Find where the given text appears and provide that cell's center as [x, y] coordinate. 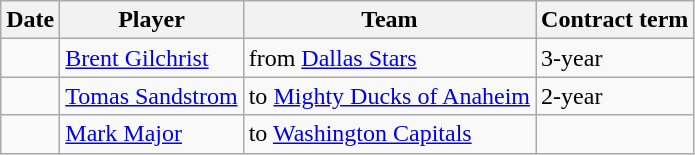
2-year [615, 96]
to Washington Capitals [389, 134]
Tomas Sandstrom [152, 96]
to Mighty Ducks of Anaheim [389, 96]
Player [152, 20]
Contract term [615, 20]
Brent Gilchrist [152, 58]
Mark Major [152, 134]
Date [30, 20]
3-year [615, 58]
Team [389, 20]
from Dallas Stars [389, 58]
